Detect which cell encompasses the target text, then output its (X, Y) center coordinate. 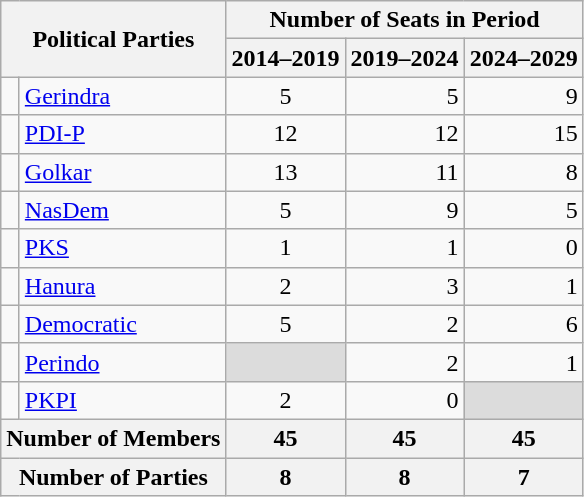
PKPI (122, 400)
Number of Seats in Period (404, 20)
3 (404, 286)
6 (524, 324)
13 (286, 172)
2014–2019 (286, 58)
11 (404, 172)
7 (524, 477)
Golkar (122, 172)
Perindo (122, 362)
2024–2029 (524, 58)
Political Parties (114, 39)
Number of Parties (114, 477)
Hanura (122, 286)
2019–2024 (404, 58)
15 (524, 134)
NasDem (122, 210)
Number of Members (114, 438)
PKS (122, 248)
Democratic (122, 324)
Gerindra (122, 96)
PDI-P (122, 134)
